Search for the cell housing the specified text and yield its (x, y) center coordinate. 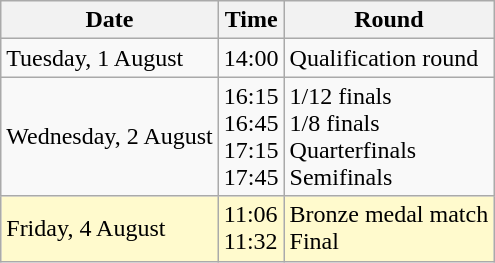
Date (110, 20)
1/12 finals 1/8 finals Quarterfinals Semifinals (389, 136)
Qualification round (389, 58)
Bronze medal match Final (389, 228)
16:15 16:45 17:15 17:45 (251, 136)
Tuesday, 1 August (110, 58)
Wednesday, 2 August (110, 136)
11:06 11:32 (251, 228)
Friday, 4 August (110, 228)
Time (251, 20)
Round (389, 20)
14:00 (251, 58)
